Determine the [x, y] coordinate at the center of the cell enclosing the given text.  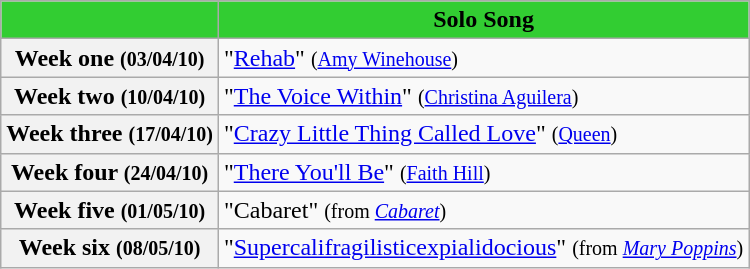
Week four (24/04/10) [110, 172]
Week three (17/04/10) [110, 134]
"Supercalifragilisticexpialidocious" (from Mary Poppins) [483, 248]
Week one (03/04/10) [110, 58]
"Cabaret" (from Cabaret) [483, 210]
"The Voice Within" (Christina Aguilera) [483, 96]
Solo Song [483, 20]
Week two (10/04/10) [110, 96]
"There You'll Be" (Faith Hill) [483, 172]
Week five (01/05/10) [110, 210]
Week six (08/05/10) [110, 248]
"Rehab" (Amy Winehouse) [483, 58]
"Crazy Little Thing Called Love" (Queen) [483, 134]
